Scan for the cell matching the given text and deliver its (x, y) coordinate at center. 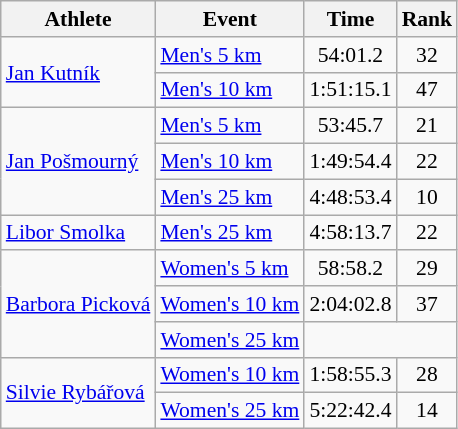
54:01.2 (350, 55)
14 (428, 411)
Women's 5 km (230, 269)
21 (428, 126)
4:48:53.4 (350, 197)
Time (350, 19)
Rank (428, 19)
58:58.2 (350, 269)
29 (428, 269)
4:58:13.7 (350, 233)
1:58:55.3 (350, 375)
Silvie Rybářová (78, 392)
37 (428, 304)
10 (428, 197)
1:51:15.1 (350, 90)
Libor Smolka (78, 233)
Jan Kutník (78, 72)
47 (428, 90)
28 (428, 375)
1:49:54.4 (350, 162)
Event (230, 19)
2:04:02.8 (350, 304)
Barbora Picková (78, 304)
Athlete (78, 19)
32 (428, 55)
5:22:42.4 (350, 411)
Jan Pošmourný (78, 162)
53:45.7 (350, 126)
